Scan for the cell matching the given text and deliver its (X, Y) coordinate at center. 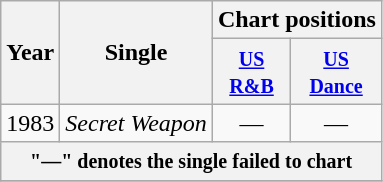
Chart positions (296, 20)
USDance (336, 72)
"—" denotes the single failed to chart (192, 161)
USR&B (251, 72)
1983 (30, 123)
Secret Weapon (136, 123)
Year (30, 52)
Single (136, 52)
